Output the [x, y] coordinate of the center of the cell containing the given text.  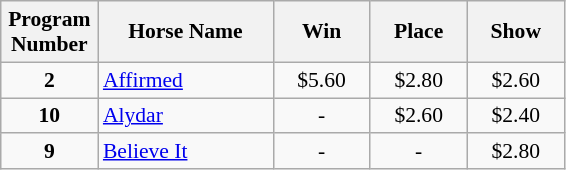
$5.60 [322, 80]
$2.40 [516, 116]
9 [50, 152]
Affirmed [186, 80]
Place [418, 32]
ProgramNumber [50, 32]
Believe It [186, 152]
Horse Name [186, 32]
2 [50, 80]
10 [50, 116]
Win [322, 32]
Alydar [186, 116]
Show [516, 32]
